Return the [X, Y] coordinate for the center point of the cell that contains the specified text.  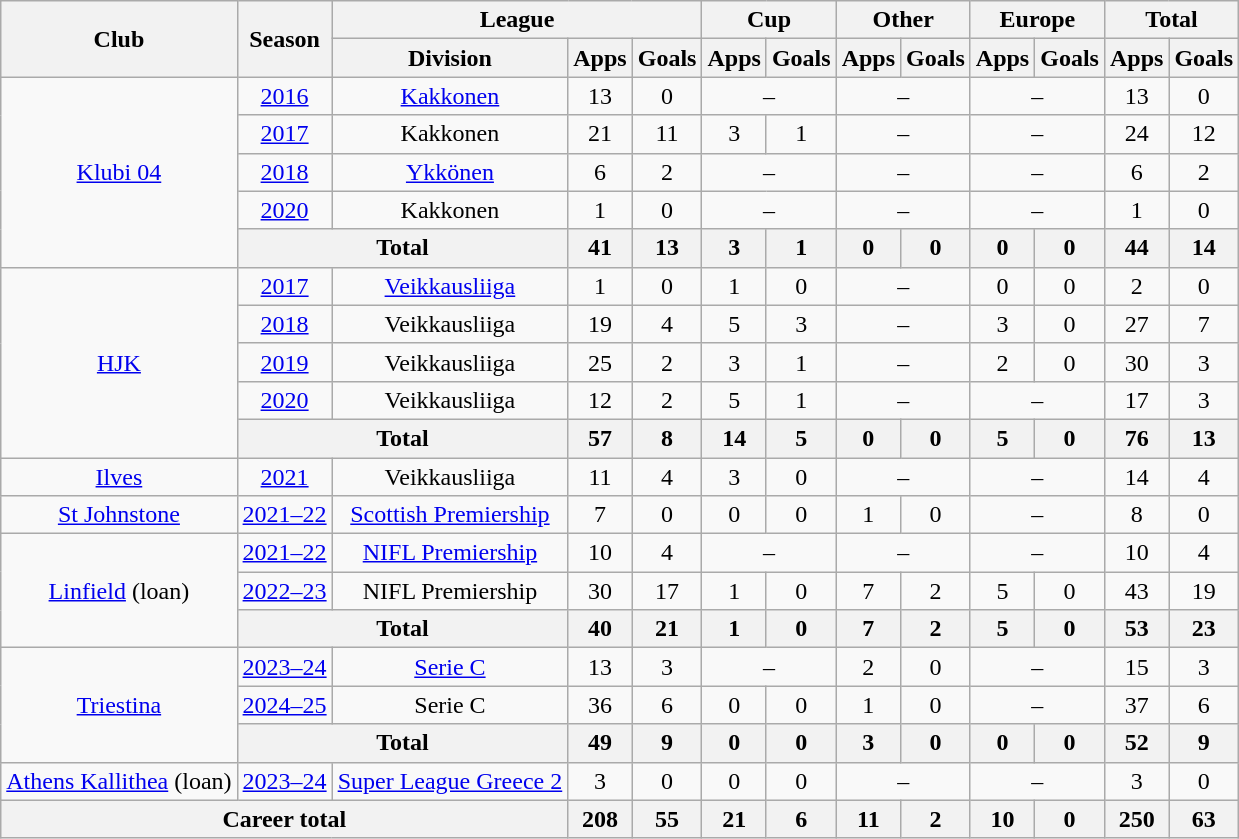
Club [119, 39]
2024–25 [284, 705]
208 [600, 819]
Ilves [119, 477]
53 [1136, 629]
Cup [769, 20]
27 [1136, 324]
40 [600, 629]
Ykkönen [450, 172]
Super League Greece 2 [450, 781]
49 [600, 743]
52 [1136, 743]
24 [1136, 134]
57 [600, 438]
Scottish Premiership [450, 515]
Europe [1037, 20]
St Johnstone [119, 515]
15 [1136, 667]
43 [1136, 591]
37 [1136, 705]
Triestina [119, 705]
41 [600, 248]
25 [600, 362]
Athens Kallithea (loan) [119, 781]
2016 [284, 96]
Division [450, 58]
2019 [284, 362]
63 [1204, 819]
44 [1136, 248]
Other [903, 20]
23 [1204, 629]
Linfield (loan) [119, 591]
Klubi 04 [119, 172]
36 [600, 705]
55 [667, 819]
Career total [284, 819]
League [517, 20]
Season [284, 39]
2021 [284, 477]
250 [1136, 819]
2022–23 [284, 591]
76 [1136, 438]
HJK [119, 362]
